Detect which cell encompasses the target text, then output its (X, Y) center coordinate. 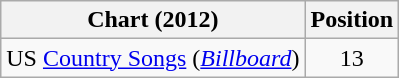
13 (352, 58)
US Country Songs (Billboard) (153, 58)
Position (352, 20)
Chart (2012) (153, 20)
